Detect which cell encompasses the target text, then output its [x, y] center coordinate. 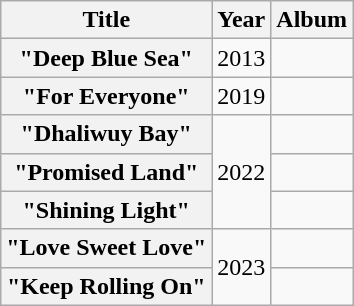
"Keep Rolling On" [106, 286]
Album [312, 20]
2022 [242, 172]
"Shining Light" [106, 210]
"Love Sweet Love" [106, 248]
2019 [242, 96]
2023 [242, 267]
Year [242, 20]
"Promised Land" [106, 172]
2013 [242, 58]
"Dhaliwuy Bay" [106, 134]
"Deep Blue Sea" [106, 58]
Title [106, 20]
"For Everyone" [106, 96]
